Search for the cell housing the specified text and yield its [X, Y] center coordinate. 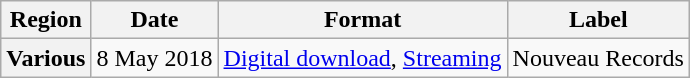
Date [154, 20]
Format [362, 20]
8 May 2018 [154, 58]
Nouveau Records [598, 58]
Digital download, Streaming [362, 58]
Label [598, 20]
Various [46, 58]
Region [46, 20]
